Find where the given text appears and provide that cell's center as [x, y] coordinate. 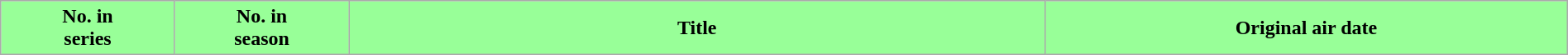
No. inseries [88, 28]
No. inseason [261, 28]
Title [697, 28]
Original air date [1307, 28]
